Return the [X, Y] coordinate for the center point of the cell that contains the specified text.  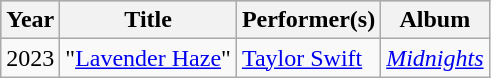
"Lavender Haze" [148, 58]
2023 [30, 58]
Midnights [435, 58]
Performer(s) [308, 20]
Taylor Swift [308, 58]
Year [30, 20]
Title [148, 20]
Album [435, 20]
